Identify which cell holds the provided text, then report its [X, Y] central coordinate. 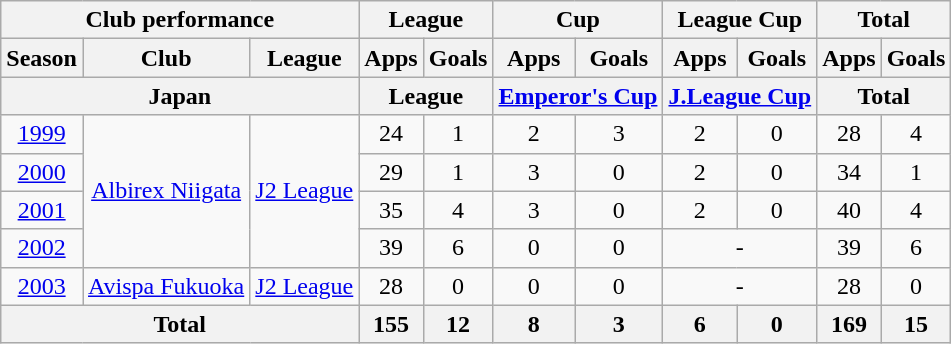
8 [534, 324]
15 [916, 324]
Club [166, 58]
34 [849, 172]
2003 [42, 286]
Emperor's Cup [578, 96]
Cup [578, 20]
League Cup [740, 20]
40 [849, 210]
24 [391, 134]
Season [42, 58]
29 [391, 172]
J.League Cup [740, 96]
Albirex Niigata [166, 191]
169 [849, 324]
12 [458, 324]
2001 [42, 210]
1999 [42, 134]
Avispa Fukuoka [166, 286]
155 [391, 324]
35 [391, 210]
Club performance [180, 20]
2000 [42, 172]
2002 [42, 248]
Japan [180, 96]
